Identify which cell holds the provided text, then report its (x, y) central coordinate. 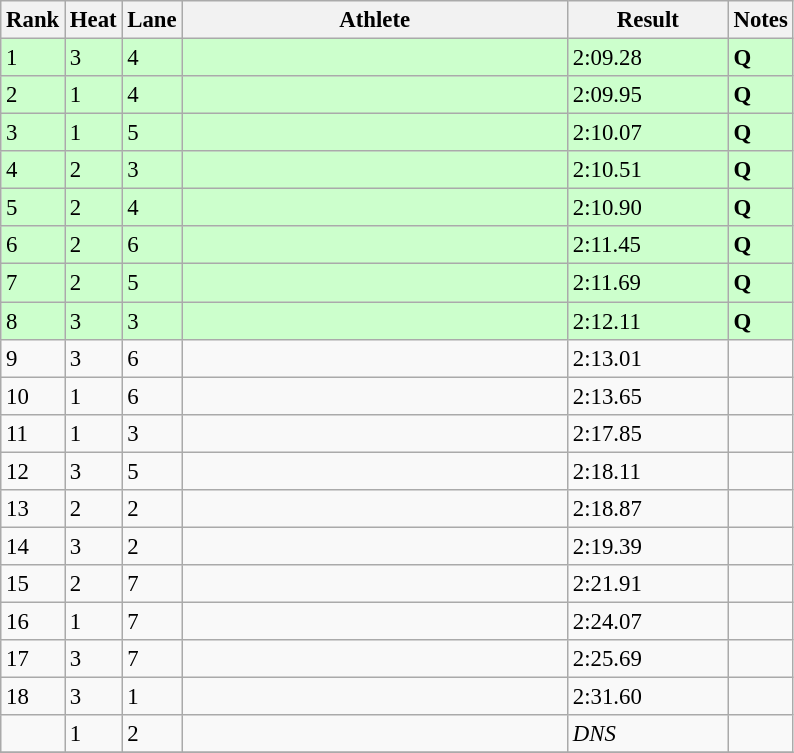
Lane (152, 20)
Heat (94, 20)
9 (33, 358)
Rank (33, 20)
2:13.01 (648, 358)
17 (33, 659)
2:31.60 (648, 697)
2:18.11 (648, 471)
2:09.95 (648, 95)
2:10.51 (648, 170)
2:25.69 (648, 659)
2:12.11 (648, 321)
11 (33, 433)
2:19.39 (648, 546)
2:11.45 (648, 245)
Notes (760, 20)
16 (33, 621)
2:24.07 (648, 621)
2:13.65 (648, 396)
2:10.07 (648, 133)
2:11.69 (648, 283)
13 (33, 509)
2:21.91 (648, 584)
2:10.90 (648, 208)
2:17.85 (648, 433)
12 (33, 471)
2:09.28 (648, 58)
2:18.87 (648, 509)
Athlete (375, 20)
DNS (648, 734)
10 (33, 396)
8 (33, 321)
14 (33, 546)
15 (33, 584)
Result (648, 20)
18 (33, 697)
